Scan for the cell matching the given text and deliver its (x, y) coordinate at center. 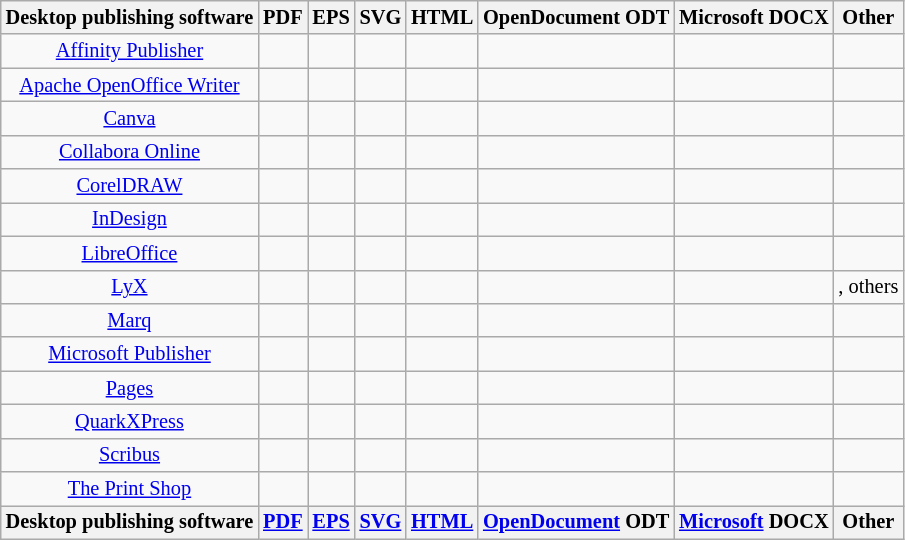
Microsoft Publisher (130, 354)
CorelDRAW (130, 186)
InDesign (130, 219)
LyX (130, 287)
QuarkXPress (130, 421)
Pages (130, 388)
Apache OpenOffice Writer (130, 85)
Collabora Online (130, 152)
The Print Shop (130, 489)
Marq (130, 320)
, others (869, 287)
Affinity Publisher (130, 51)
Scribus (130, 455)
Canva (130, 118)
LibreOffice (130, 253)
